Return [X, Y] of the center of cell containing provided text 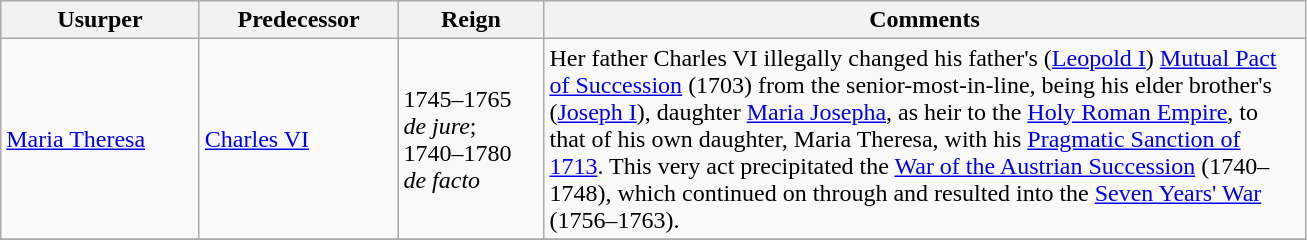
Reign [471, 20]
Maria Theresa [100, 139]
1745–1765 de jure; 1740–1780 de facto [471, 139]
Charles VI [298, 139]
Comments [924, 20]
Predecessor [298, 20]
Usurper [100, 20]
